Scan for the cell matching the given text and deliver its (x, y) coordinate at center. 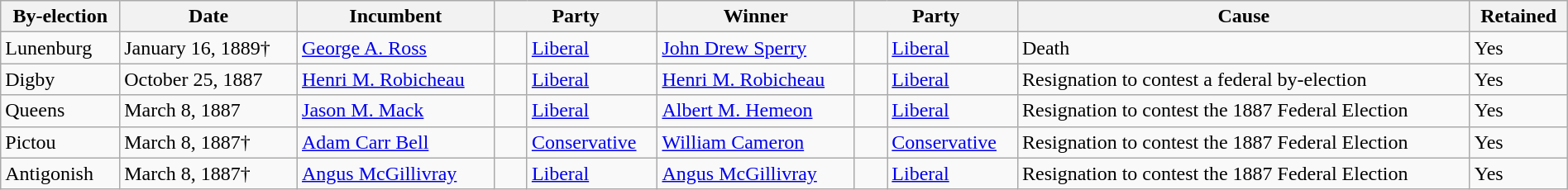
Pictou (60, 142)
Death (1244, 48)
Queens (60, 111)
Adam Carr Bell (396, 142)
Antigonish (60, 173)
October 25, 1887 (208, 79)
Date (208, 17)
Retained (1518, 17)
John Drew Sperry (756, 48)
March 8, 1887 (208, 111)
Resignation to contest a federal by-election (1244, 79)
George A. Ross (396, 48)
William Cameron (756, 142)
Digby (60, 79)
By-election (60, 17)
Albert M. Hemeon (756, 111)
Incumbent (396, 17)
Jason M. Mack (396, 111)
Cause (1244, 17)
Lunenburg (60, 48)
January 16, 1889† (208, 48)
Winner (756, 17)
